Find where the given text appears and provide that cell's center as (x, y) coordinate. 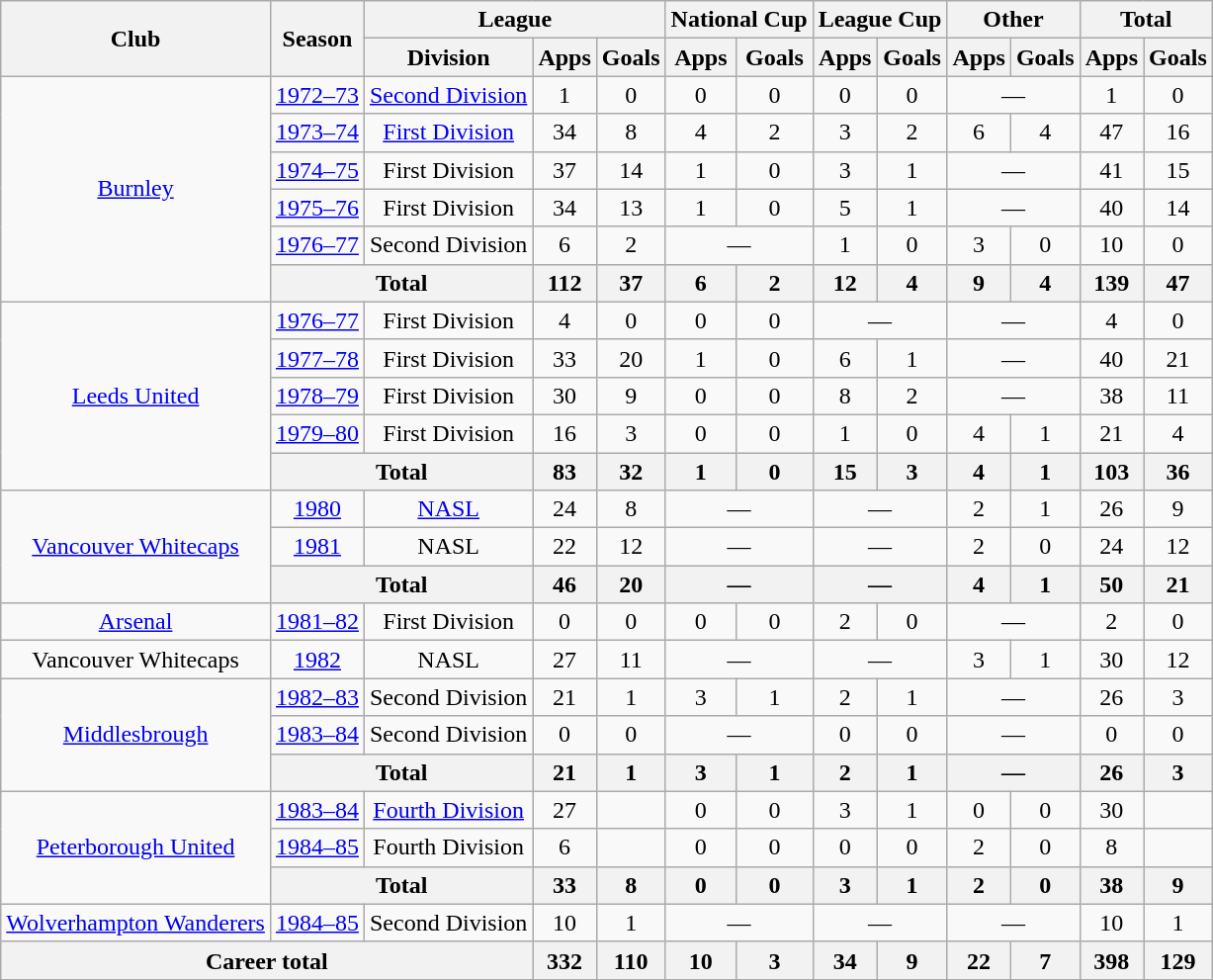
110 (631, 960)
129 (1178, 960)
1978–79 (316, 396)
13 (631, 208)
1981–82 (316, 622)
1975–76 (316, 208)
Wolverhampton Wanderers (136, 923)
Peterborough United (136, 847)
National Cup (739, 20)
League Cup (880, 20)
1982–83 (316, 697)
Other (1013, 20)
Arsenal (136, 622)
Career total (267, 960)
1979–80 (316, 433)
Middlesbrough (136, 735)
1973–74 (316, 133)
Club (136, 39)
112 (564, 283)
Leeds United (136, 396)
Season (316, 39)
398 (1111, 960)
5 (844, 208)
1972–73 (316, 95)
7 (1045, 960)
1974–75 (316, 170)
83 (564, 472)
1980 (316, 509)
1977–78 (316, 358)
103 (1111, 472)
League (514, 20)
332 (564, 960)
36 (1178, 472)
41 (1111, 170)
1981 (316, 547)
1982 (316, 660)
Burnley (136, 189)
46 (564, 584)
32 (631, 472)
50 (1111, 584)
Division (448, 57)
139 (1111, 283)
